Detect which cell encompasses the target text, then output its [X, Y] center coordinate. 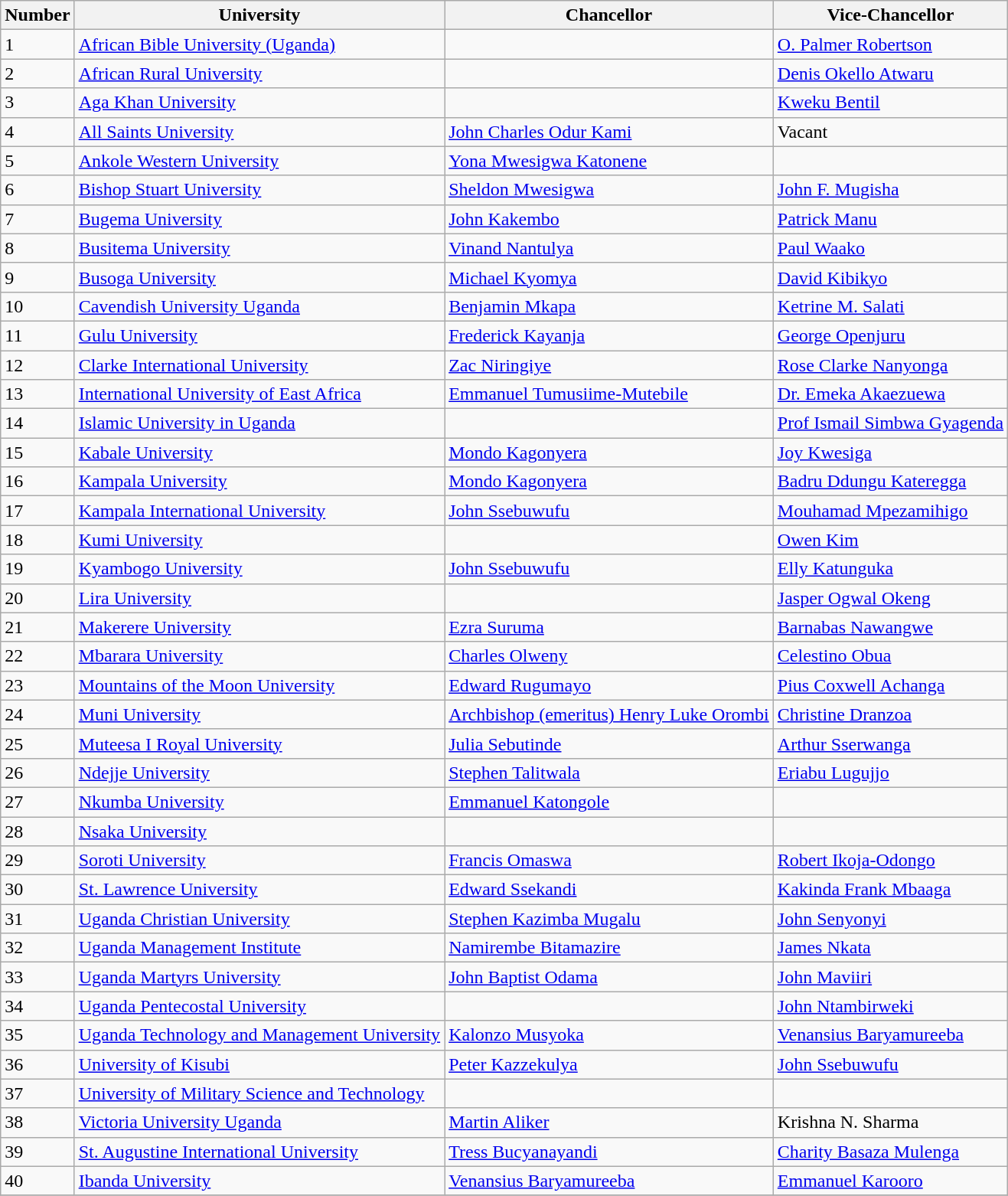
16 [38, 482]
Elly Katunguka [890, 569]
Bishop Stuart University [259, 190]
17 [38, 511]
St. Lawrence University [259, 890]
John Ntambirweki [890, 1006]
University of Military Science and Technology [259, 1093]
Ndejje University [259, 773]
8 [38, 248]
29 [38, 861]
Nsaka University [259, 831]
John Kakembo [609, 219]
14 [38, 423]
Paul Waako [890, 248]
Michael Kyomya [609, 277]
John F. Mugisha [890, 190]
24 [38, 714]
Sheldon Mwesigwa [609, 190]
Victoria University Uganda [259, 1122]
Muteesa I Royal University [259, 743]
John Senyonyi [890, 919]
36 [38, 1064]
Mbarara University [259, 656]
Celestino Obua [890, 656]
Cavendish University Uganda [259, 306]
Krishna N. Sharma [890, 1122]
9 [38, 277]
Stephen Kazimba Mugalu [609, 919]
23 [38, 685]
31 [38, 919]
University of Kisubi [259, 1064]
34 [38, 1006]
Uganda Pentecostal University [259, 1006]
Soroti University [259, 861]
15 [38, 453]
David Kibikyo [890, 277]
Uganda Management Institute [259, 948]
Vice-Chancellor [890, 15]
3 [38, 103]
Eriabu Lugujjo [890, 773]
37 [38, 1093]
Jasper Ogwal Okeng [890, 598]
Tress Bucyanayandi [609, 1152]
2 [38, 74]
12 [38, 365]
Robert Ikoja-Odongo [890, 861]
John Baptist Odama [609, 977]
Kalonzo Musyoka [609, 1035]
Edward Ssekandi [609, 890]
Kyambogo University [259, 569]
Islamic University in Uganda [259, 423]
Busoga University [259, 277]
Emmanuel Tumusiime-Mutebile [609, 394]
Benjamin Mkapa [609, 306]
33 [38, 977]
Bugema University [259, 219]
11 [38, 335]
Pius Coxwell Achanga [890, 685]
Christine Dranzoa [890, 714]
Kampala University [259, 482]
Stephen Talitwala [609, 773]
26 [38, 773]
Vacant [890, 132]
Frederick Kayanja [609, 335]
Rose Clarke Nanyonga [890, 365]
Uganda Technology and Management University [259, 1035]
19 [38, 569]
Francis Omaswa [609, 861]
Badru Ddungu Kateregga [890, 482]
7 [38, 219]
St. Augustine International University [259, 1152]
Patrick Manu [890, 219]
21 [38, 627]
Ketrine M. Salati [890, 306]
Ibanda University [259, 1181]
International University of East Africa [259, 394]
Ezra Suruma [609, 627]
Peter Kazzekulya [609, 1064]
4 [38, 132]
13 [38, 394]
28 [38, 831]
Emmanuel Karooro [890, 1181]
African Bible University (Uganda) [259, 44]
Emmanuel Katongole [609, 802]
O. Palmer Robertson [890, 44]
Prof Ismail Simbwa Gyagenda [890, 423]
Vinand Nantulya [609, 248]
Dr. Emeka Akaezuewa [890, 394]
Yona Mwesigwa Katonene [609, 161]
Denis Okello Atwaru [890, 74]
Chancellor [609, 15]
Julia Sebutinde [609, 743]
Owen Kim [890, 540]
Muni University [259, 714]
Lira University [259, 598]
John Maviiri [890, 977]
African Rural University [259, 74]
20 [38, 598]
30 [38, 890]
Mouhamad Mpezamihigo [890, 511]
Aga Khan University [259, 103]
Kumi University [259, 540]
James Nkata [890, 948]
40 [38, 1181]
5 [38, 161]
Arthur Sserwanga [890, 743]
Number [38, 15]
Uganda Christian University [259, 919]
Zac Niringiye [609, 365]
Archbishop (emeritus) Henry Luke Orombi [609, 714]
George Openjuru [890, 335]
32 [38, 948]
1 [38, 44]
22 [38, 656]
University [259, 15]
Kabale University [259, 453]
Barnabas Nawangwe [890, 627]
35 [38, 1035]
Ankole Western University [259, 161]
27 [38, 802]
18 [38, 540]
10 [38, 306]
39 [38, 1152]
Clarke International University [259, 365]
Mountains of the Moon University [259, 685]
Kampala International University [259, 511]
Kakinda Frank Mbaaga [890, 890]
Charles Olweny [609, 656]
Edward Rugumayo [609, 685]
All Saints University [259, 132]
6 [38, 190]
Busitema University [259, 248]
Namirembe Bitamazire [609, 948]
25 [38, 743]
Charity Basaza Mulenga [890, 1152]
38 [38, 1122]
Uganda Martyrs University [259, 977]
Joy Kwesiga [890, 453]
John Charles Odur Kami [609, 132]
Martin Aliker [609, 1122]
Kweku Bentil [890, 103]
Nkumba University [259, 802]
Gulu University [259, 335]
Makerere University [259, 627]
